Return [x, y] of the center of cell containing provided text 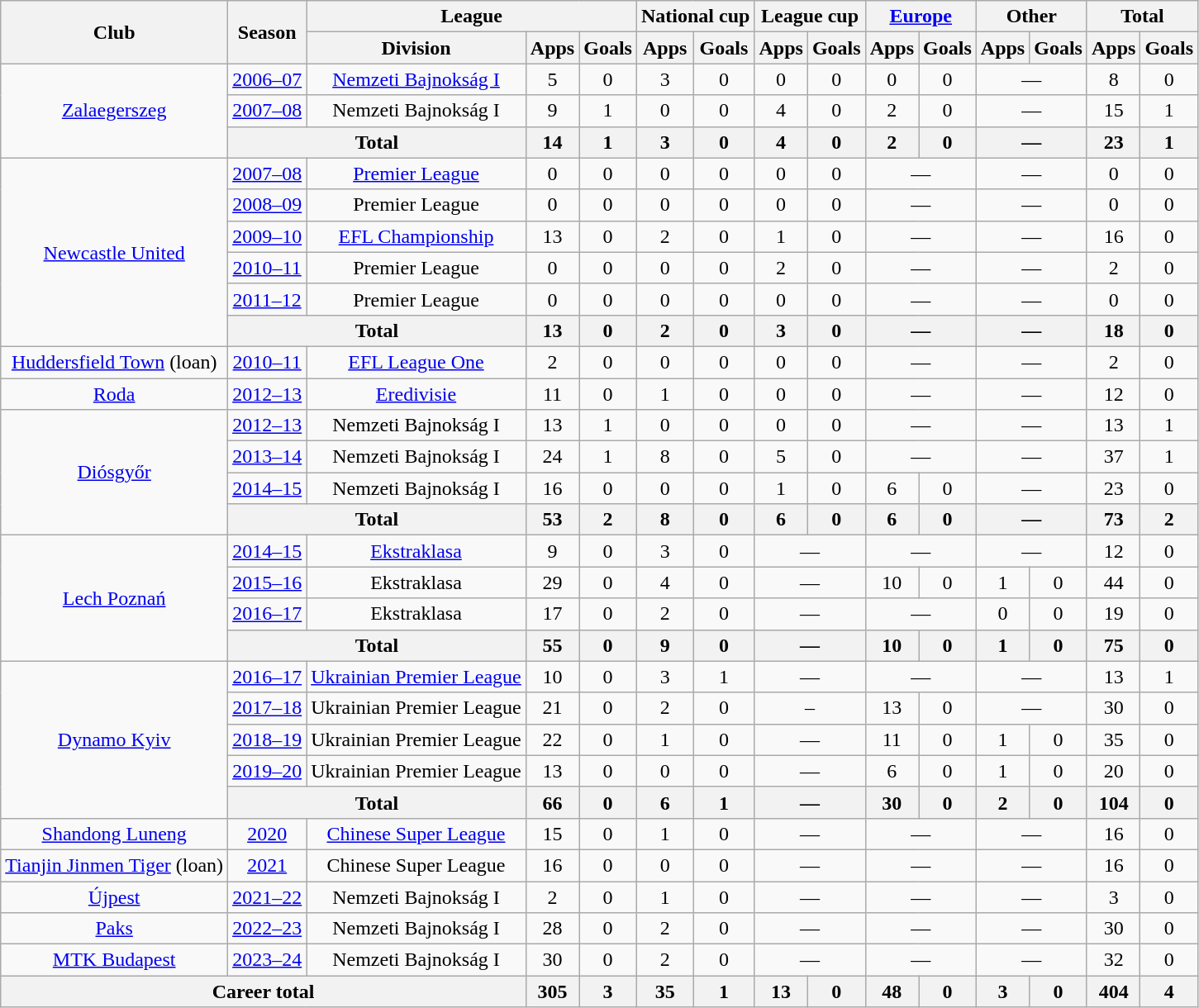
Europe [921, 17]
National cup [695, 17]
Season [268, 32]
28 [552, 929]
2018–19 [268, 739]
2022–23 [268, 929]
305 [552, 991]
Division [416, 48]
404 [1113, 991]
Newcastle United [114, 252]
2023–24 [268, 960]
Újpest [114, 896]
2009–10 [268, 236]
Huddersfield Town (loan) [114, 362]
44 [1113, 582]
104 [1113, 802]
Eredivisie [416, 394]
17 [552, 614]
EFL Championship [416, 236]
22 [552, 739]
Dynamo Kyiv [114, 739]
– [810, 708]
Lech Poznań [114, 598]
21 [552, 708]
20 [1113, 771]
53 [552, 520]
2011–12 [268, 299]
14 [552, 142]
Zalaegerszeg [114, 111]
37 [1113, 457]
2017–18 [268, 708]
2015–16 [268, 582]
Shandong Luneng [114, 834]
2021–22 [268, 896]
Paks [114, 929]
73 [1113, 520]
MTK Budapest [114, 960]
2021 [268, 865]
Club [114, 32]
66 [552, 802]
18 [1113, 330]
2013–14 [268, 457]
48 [892, 991]
75 [1113, 645]
League [472, 17]
EFL League One [416, 362]
Other [1031, 17]
2019–20 [268, 771]
2006–07 [268, 79]
League cup [810, 17]
Career total [264, 991]
Roda [114, 394]
Tianjin Jinmen Tiger (loan) [114, 865]
24 [552, 457]
55 [552, 645]
19 [1113, 614]
32 [1113, 960]
2008–09 [268, 205]
2020 [268, 834]
29 [552, 582]
Diósgyőr [114, 473]
